Extract the [x, y] coordinate from the center of the cell holding the provided text.  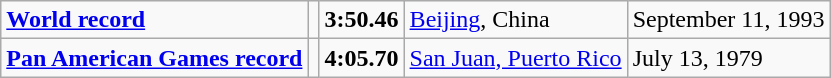
July 13, 1979 [728, 58]
San Juan, Puerto Rico [516, 58]
September 11, 1993 [728, 20]
World record [154, 20]
3:50.46 [362, 20]
4:05.70 [362, 58]
Pan American Games record [154, 58]
Beijing, China [516, 20]
